Scan for the cell matching the given text and deliver its (x, y) coordinate at center. 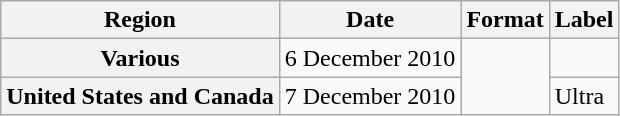
7 December 2010 (370, 96)
Region (140, 20)
Format (505, 20)
Ultra (584, 96)
United States and Canada (140, 96)
Various (140, 58)
Date (370, 20)
Label (584, 20)
6 December 2010 (370, 58)
